Extract the (X, Y) coordinate from the center of the cell holding the provided text.  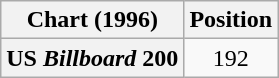
192 (231, 58)
US Billboard 200 (92, 58)
Chart (1996) (92, 20)
Position (231, 20)
